Extract the (X, Y) coordinate from the center of the cell holding the provided text.  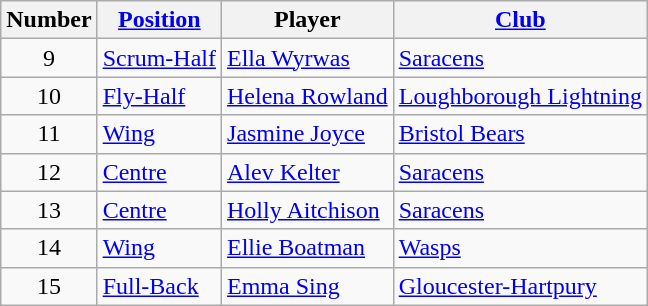
11 (49, 134)
Bristol Bears (520, 134)
Ella Wyrwas (308, 58)
Wasps (520, 248)
14 (49, 248)
Ellie Boatman (308, 248)
Holly Aitchison (308, 210)
Jasmine Joyce (308, 134)
Number (49, 20)
Fly-Half (159, 96)
Alev Kelter (308, 172)
Loughborough Lightning (520, 96)
Gloucester-Hartpury (520, 286)
Full-Back (159, 286)
Helena Rowland (308, 96)
10 (49, 96)
13 (49, 210)
12 (49, 172)
15 (49, 286)
Scrum-Half (159, 58)
Emma Sing (308, 286)
Club (520, 20)
9 (49, 58)
Player (308, 20)
Position (159, 20)
